Find where the given text appears and provide that cell's center as (X, Y) coordinate. 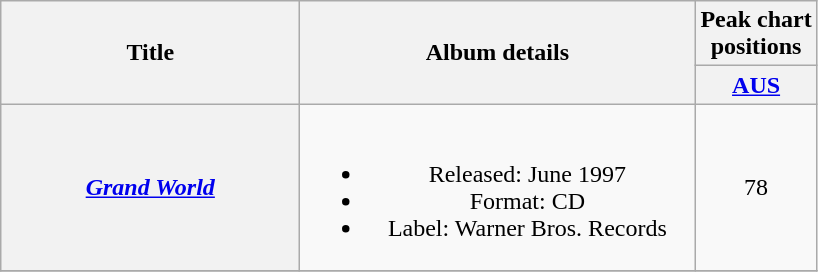
AUS (756, 85)
Title (150, 52)
78 (756, 188)
Peak chartpositions (756, 34)
Grand World (150, 188)
Released: June 1997Format: CDLabel: Warner Bros. Records (498, 188)
Album details (498, 52)
